Detect which cell encompasses the target text, then output its (x, y) center coordinate. 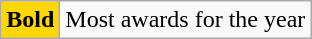
Bold (30, 20)
Most awards for the year (186, 20)
